Locate the cell with the specified text and output its (x, y) center coordinate. 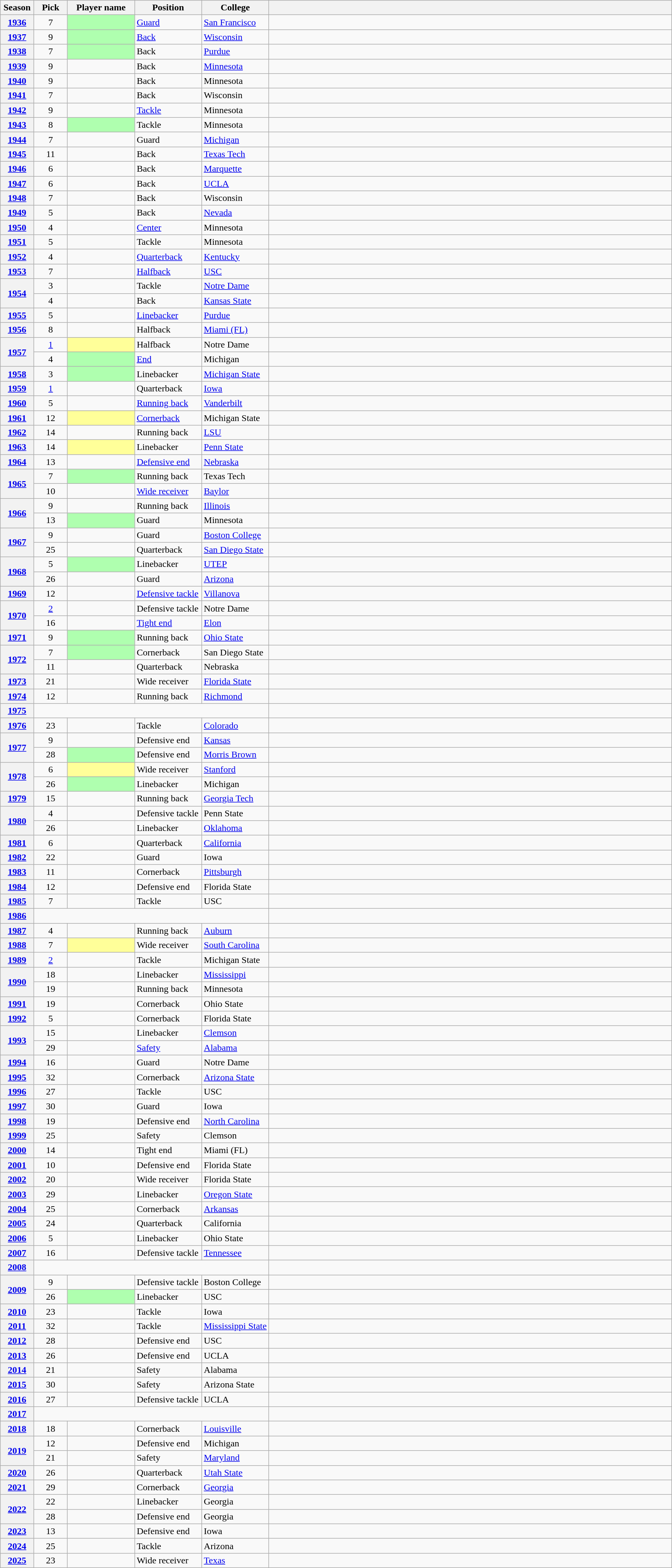
1982 (17, 857)
2000 (17, 1150)
Stanford (235, 769)
1987 (17, 931)
1953 (17, 271)
Tennessee (235, 1253)
1997 (17, 1106)
1993 (17, 1040)
1968 (17, 572)
2017 (17, 1414)
2002 (17, 1180)
1945 (17, 154)
1943 (17, 125)
1964 (17, 462)
2022 (17, 1509)
Utah State (235, 1473)
1949 (17, 213)
1941 (17, 95)
1955 (17, 315)
1940 (17, 81)
1948 (17, 198)
1991 (17, 1004)
Marquette (235, 169)
2014 (17, 1370)
End (168, 359)
1970 (17, 615)
1995 (17, 1077)
Colorado (235, 725)
1962 (17, 433)
2019 (17, 1451)
Richmond (235, 696)
1946 (17, 169)
1971 (17, 637)
Pittsburgh (235, 872)
2023 (17, 1531)
1938 (17, 52)
Player name (101, 8)
1989 (17, 960)
1939 (17, 66)
Illinois (235, 506)
1981 (17, 843)
2021 (17, 1487)
2024 (17, 1546)
Pick (51, 8)
1957 (17, 352)
2016 (17, 1399)
Oklahoma (235, 828)
2018 (17, 1429)
Kentucky (235, 257)
20 (51, 1180)
1954 (17, 293)
1978 (17, 777)
LSU (235, 433)
1950 (17, 227)
2001 (17, 1165)
UTEP (235, 564)
1967 (17, 542)
1992 (17, 1018)
1961 (17, 418)
1986 (17, 916)
2025 (17, 1560)
1980 (17, 821)
Position (168, 8)
2008 (17, 1267)
Georgia Tech (235, 799)
1998 (17, 1121)
1990 (17, 982)
Vanderbilt (235, 403)
San Francisco (235, 22)
College (235, 8)
2011 (17, 1326)
1988 (17, 945)
1944 (17, 139)
2010 (17, 1311)
Kansas (235, 740)
1974 (17, 696)
2006 (17, 1238)
1965 (17, 484)
1960 (17, 403)
Kansas State (235, 301)
Auburn (235, 931)
Texas (235, 1560)
1976 (17, 725)
Elon (235, 623)
Oregon State (235, 1194)
1956 (17, 330)
1952 (17, 257)
Arkansas (235, 1209)
2003 (17, 1194)
2005 (17, 1224)
1977 (17, 747)
2009 (17, 1289)
1937 (17, 37)
1947 (17, 184)
1973 (17, 682)
1999 (17, 1136)
1951 (17, 242)
Nevada (235, 213)
2013 (17, 1355)
1958 (17, 374)
1979 (17, 799)
1994 (17, 1062)
2007 (17, 1253)
Louisville (235, 1429)
2020 (17, 1473)
1969 (17, 593)
1972 (17, 660)
1942 (17, 110)
Mississippi State (235, 1326)
1963 (17, 447)
Season (17, 8)
1996 (17, 1092)
2012 (17, 1341)
Villanova (235, 593)
North Carolina (235, 1121)
1966 (17, 513)
2004 (17, 1209)
1983 (17, 872)
Baylor (235, 491)
2015 (17, 1385)
1959 (17, 388)
Center (168, 227)
1985 (17, 901)
Maryland (235, 1458)
South Carolina (235, 945)
Mississippi (235, 975)
1936 (17, 22)
Morris Brown (235, 755)
1975 (17, 711)
1984 (17, 886)
24 (51, 1224)
